Provide the (x, y) coordinate of the cell's center where the given text is located.  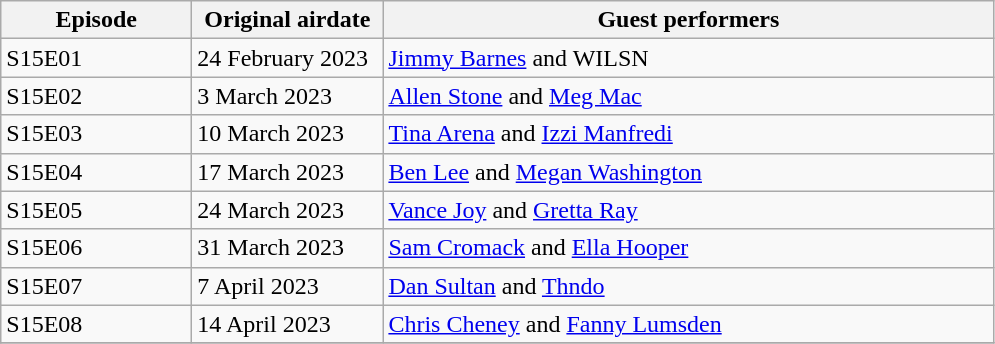
24 February 2023 (288, 58)
S15E08 (96, 324)
S15E01 (96, 58)
Original airdate (288, 20)
Guest performers (688, 20)
Tina Arena and Izzi Manfredi (688, 134)
Sam Cromack and Ella Hooper (688, 248)
3 March 2023 (288, 96)
Chris Cheney and Fanny Lumsden (688, 324)
S15E07 (96, 286)
Dan Sultan and Thndo (688, 286)
14 April 2023 (288, 324)
S15E05 (96, 210)
Allen Stone and Meg Mac (688, 96)
S15E04 (96, 172)
24 March 2023 (288, 210)
Jimmy Barnes and WILSN (688, 58)
Ben Lee and Megan Washington (688, 172)
S15E03 (96, 134)
10 March 2023 (288, 134)
S15E06 (96, 248)
S15E02 (96, 96)
Episode (96, 20)
Vance Joy and Gretta Ray (688, 210)
17 March 2023 (288, 172)
7 April 2023 (288, 286)
31 March 2023 (288, 248)
